Capture the cell that displays the provided text and extract its (x, y) central coordinate. 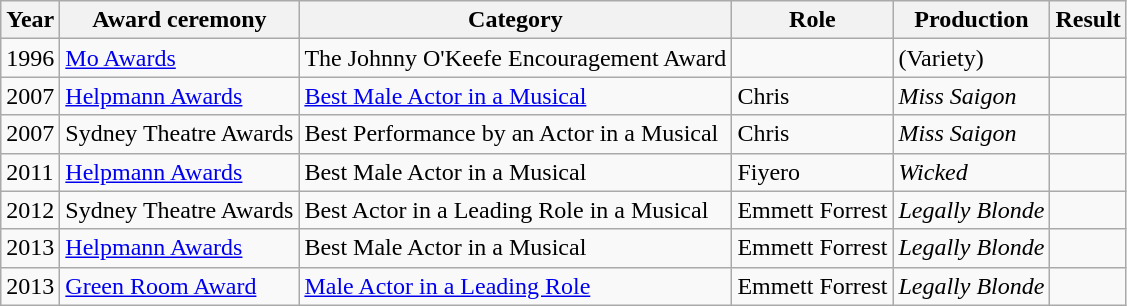
(Variety) (972, 58)
Result (1088, 20)
Category (516, 20)
Year (30, 20)
2012 (30, 210)
Green Room Award (180, 286)
Male Actor in a Leading Role (516, 286)
Wicked (972, 172)
Role (812, 20)
Mo Awards (180, 58)
Fiyero (812, 172)
1996 (30, 58)
Production (972, 20)
2011 (30, 172)
Best Actor in a Leading Role in a Musical (516, 210)
Best Performance by an Actor in a Musical (516, 134)
The Johnny O'Keefe Encouragement Award (516, 58)
Award ceremony (180, 20)
